Detect which cell encompasses the target text, then output its (X, Y) center coordinate. 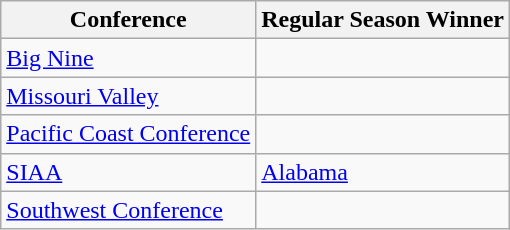
Pacific Coast Conference (128, 134)
SIAA (128, 172)
Conference (128, 20)
Big Nine (128, 58)
Alabama (383, 172)
Missouri Valley (128, 96)
Southwest Conference (128, 210)
Regular Season Winner (383, 20)
